Return the (x, y) coordinate for the center point of the cell that contains the specified text.  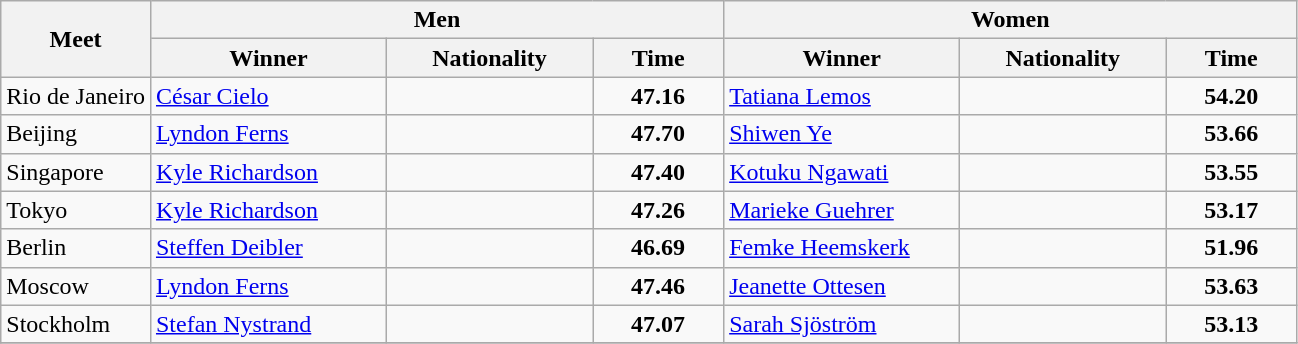
53.66 (1232, 134)
53.17 (1232, 210)
Moscow (76, 286)
Shiwen Ye (842, 134)
47.70 (658, 134)
Steffen Deibler (268, 248)
Women (1010, 20)
53.63 (1232, 286)
47.40 (658, 172)
Femke Heemskerk (842, 248)
47.46 (658, 286)
Stefan Nystrand (268, 324)
53.55 (1232, 172)
Stockholm (76, 324)
Sarah Sjöström (842, 324)
47.26 (658, 210)
Kotuku Ngawati (842, 172)
51.96 (1232, 248)
Men (436, 20)
Beijing (76, 134)
47.07 (658, 324)
Tatiana Lemos (842, 96)
46.69 (658, 248)
53.13 (1232, 324)
Rio de Janeiro (76, 96)
Marieke Guehrer (842, 210)
Jeanette Ottesen (842, 286)
47.16 (658, 96)
Singapore (76, 172)
54.20 (1232, 96)
Meet (76, 39)
Berlin (76, 248)
Tokyo (76, 210)
César Cielo (268, 96)
